From the cell containing the given text, extract its center point as [x, y] coordinate. 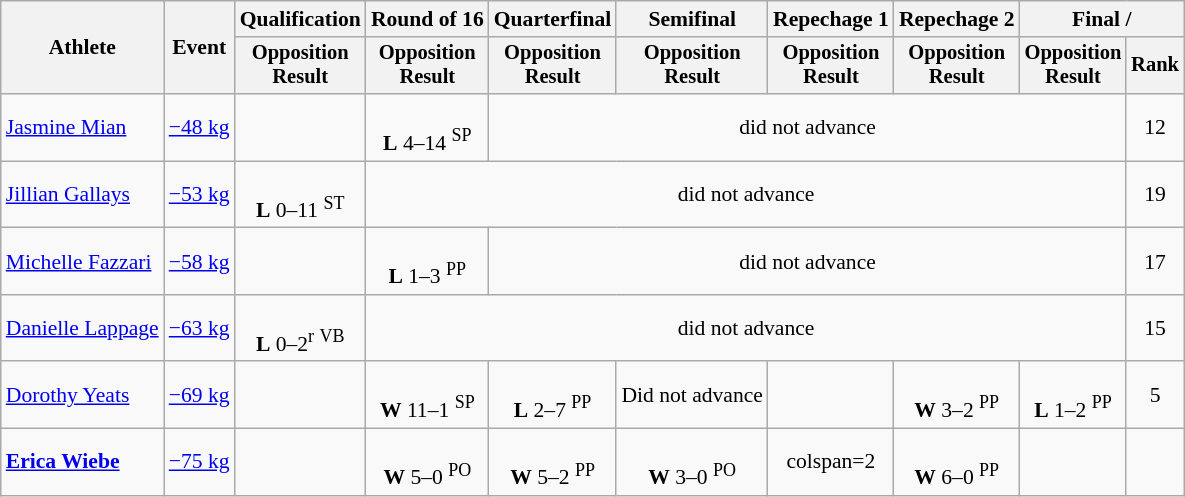
L 1–2 PP [1074, 396]
W 6–0 PP [957, 462]
Athlete [82, 48]
Jillian Gallays [82, 194]
−48 kg [200, 128]
Danielle Lappage [82, 328]
19 [1155, 194]
W 5–2 PP [553, 462]
W 3–2 PP [957, 396]
W 5–0 PO [428, 462]
W 3–0 PO [692, 462]
L 0–2r VB [300, 328]
Repechage 2 [957, 19]
Michelle Fazzari [82, 262]
17 [1155, 262]
Dorothy Yeats [82, 396]
Erica Wiebe [82, 462]
L 2–7 PP [553, 396]
Qualification [300, 19]
L 4–14 SP [428, 128]
Round of 16 [428, 19]
Semifinal [692, 19]
5 [1155, 396]
−53 kg [200, 194]
W 11–1 SP [428, 396]
L 1–3 PP [428, 262]
12 [1155, 128]
Final / [1102, 19]
Quarterfinal [553, 19]
−75 kg [200, 462]
colspan=2 [831, 462]
Event [200, 48]
15 [1155, 328]
Repechage 1 [831, 19]
−58 kg [200, 262]
Rank [1155, 66]
−63 kg [200, 328]
−69 kg [200, 396]
L 0–11 ST [300, 194]
Did not advance [692, 396]
Jasmine Mian [82, 128]
